Extract the (x, y) coordinate from the center of the cell holding the provided text.  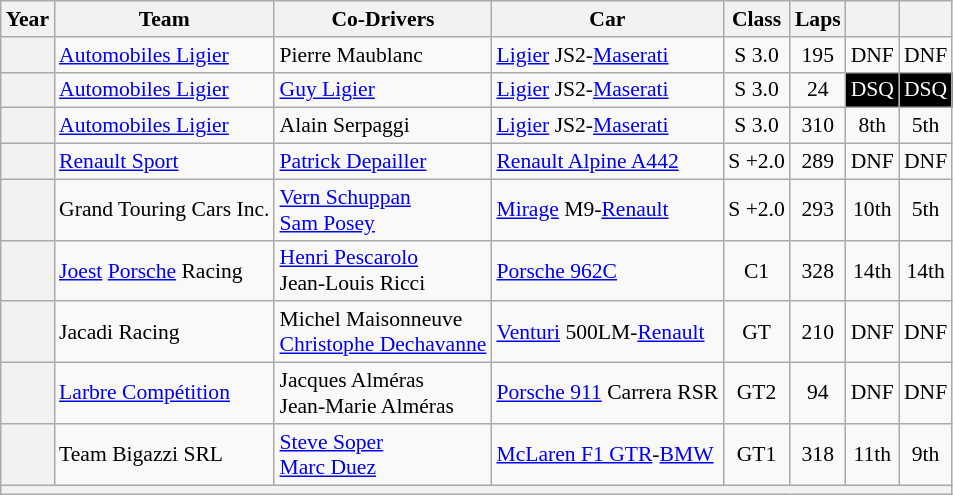
11th (872, 454)
Renault Sport (164, 162)
Patrick Depailler (382, 162)
Porsche 911 Carrera RSR (607, 394)
195 (818, 55)
McLaren F1 GTR-BMW (607, 454)
Year (28, 19)
293 (818, 210)
Mirage M9-Renault (607, 210)
Larbre Compétition (164, 394)
Renault Alpine A442 (607, 162)
Steve Soper Marc Duez (382, 454)
Vern Schuppan Sam Posey (382, 210)
Jacadi Racing (164, 332)
Team (164, 19)
289 (818, 162)
Class (756, 19)
8th (872, 126)
Laps (818, 19)
GT1 (756, 454)
210 (818, 332)
24 (818, 90)
318 (818, 454)
10th (872, 210)
GT2 (756, 394)
Joest Porsche Racing (164, 270)
Grand Touring Cars Inc. (164, 210)
Team Bigazzi SRL (164, 454)
Henri Pescarolo Jean-Louis Ricci (382, 270)
Car (607, 19)
C1 (756, 270)
Co-Drivers (382, 19)
310 (818, 126)
Michel Maisonneuve Christophe Dechavanne (382, 332)
94 (818, 394)
GT (756, 332)
Alain Serpaggi (382, 126)
Guy Ligier (382, 90)
9th (926, 454)
Venturi 500LM-Renault (607, 332)
Pierre Maublanc (382, 55)
Porsche 962C (607, 270)
Jacques Alméras Jean-Marie Alméras (382, 394)
328 (818, 270)
